For the text-containing cell, return its midpoint in (x, y) coordinate format. 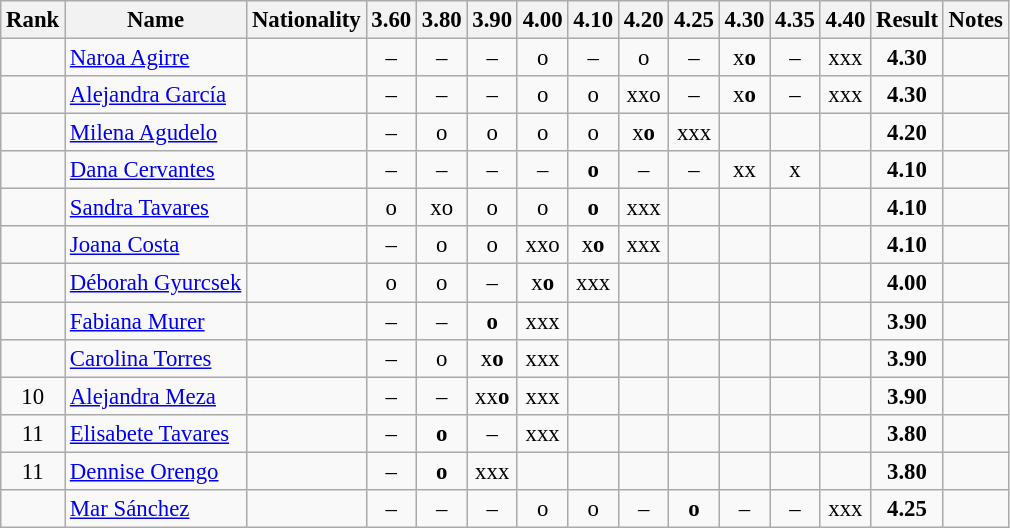
10 (33, 396)
Alejandra Meza (156, 396)
Nationality (306, 20)
Notes (976, 20)
Alejandra García (156, 95)
Dana Cervantes (156, 170)
Mar Sánchez (156, 509)
xx (744, 170)
Dennise Orengo (156, 471)
Milena Agudelo (156, 133)
Sandra Tavares (156, 208)
x (795, 170)
Name (156, 20)
Elisabete Tavares (156, 433)
Result (908, 20)
Fabiana Murer (156, 321)
4.40 (845, 20)
3.60 (391, 20)
Carolina Torres (156, 358)
Rank (33, 20)
Naroa Agirre (156, 58)
Déborah Gyurcsek (156, 283)
Joana Costa (156, 245)
4.35 (795, 20)
